For the text-containing cell, return its midpoint in (x, y) coordinate format. 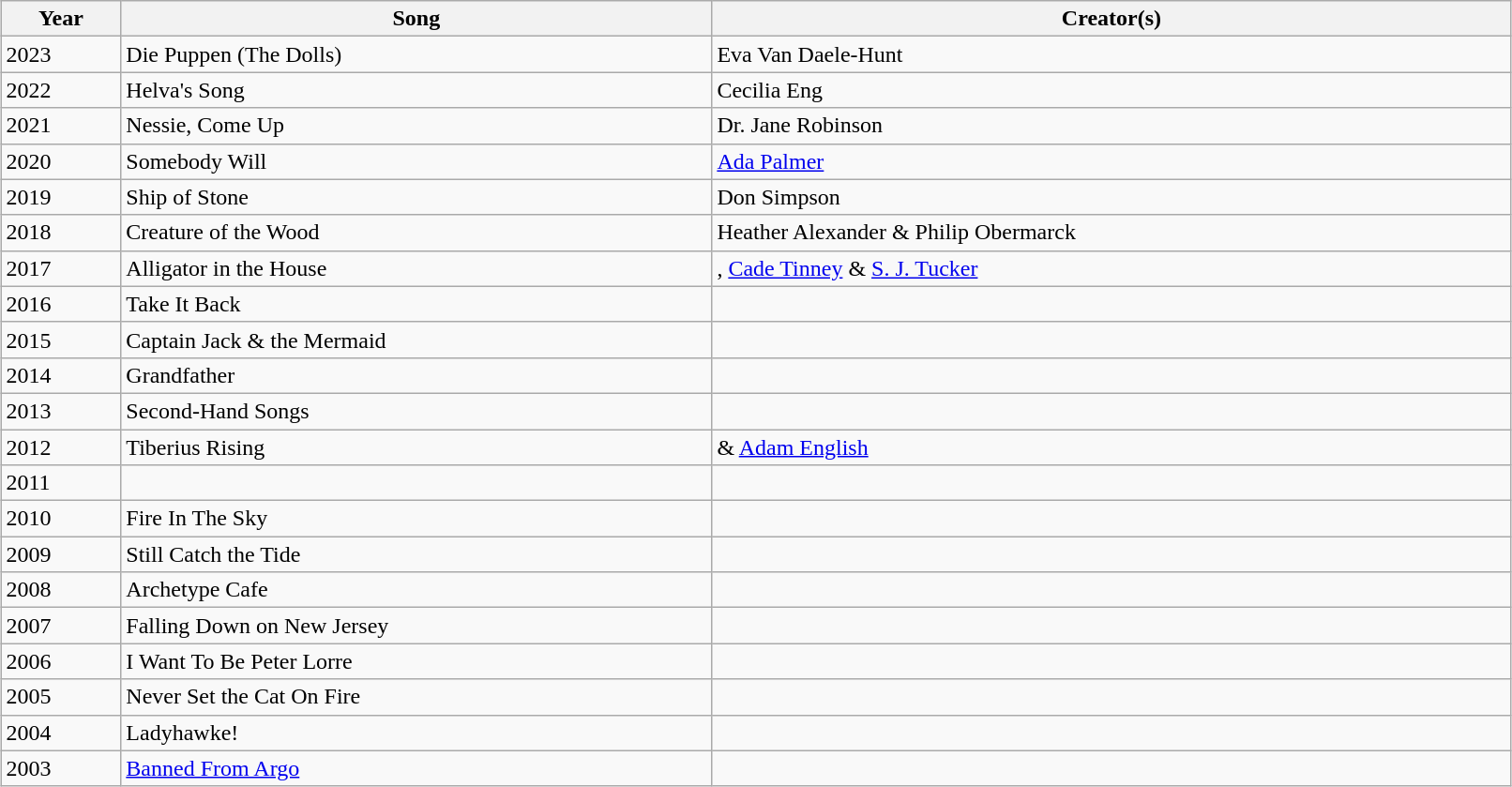
2009 (61, 554)
2015 (61, 340)
Eva Van Daele-Hunt (1111, 54)
2013 (61, 411)
Year (61, 19)
2018 (61, 233)
Second-Hand Songs (416, 411)
Falling Down on New Jersey (416, 626)
Archetype Cafe (416, 590)
Cecilia Eng (1111, 90)
Ladyhawke! (416, 733)
2022 (61, 90)
Still Catch the Tide (416, 554)
Nessie, Come Up (416, 126)
2004 (61, 733)
2005 (61, 697)
Song (416, 19)
I Want To Be Peter Lorre (416, 661)
Grandfather (416, 375)
2006 (61, 661)
Dr. Jane Robinson (1111, 126)
2008 (61, 590)
2003 (61, 768)
2011 (61, 483)
2016 (61, 304)
Die Puppen (The Dolls) (416, 54)
Never Set the Cat On Fire (416, 697)
Ada Palmer (1111, 161)
Alligator in the House (416, 268)
Creature of the Wood (416, 233)
, Cade Tinney & S. J. Tucker (1111, 268)
2010 (61, 519)
2007 (61, 626)
Helva's Song (416, 90)
2021 (61, 126)
& Adam English (1111, 447)
Take It Back (416, 304)
Fire In The Sky (416, 519)
2017 (61, 268)
2020 (61, 161)
Don Simpson (1111, 197)
2014 (61, 375)
Somebody Will (416, 161)
Captain Jack & the Mermaid (416, 340)
Ship of Stone (416, 197)
2023 (61, 54)
Tiberius Rising (416, 447)
2012 (61, 447)
Banned From Argo (416, 768)
2019 (61, 197)
Heather Alexander & Philip Obermarck (1111, 233)
Creator(s) (1111, 19)
